Identify which cell holds the provided text, then report its (X, Y) central coordinate. 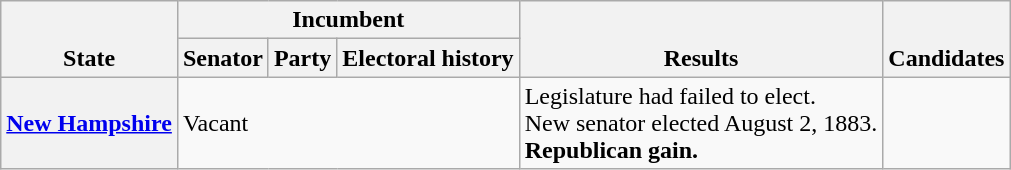
Candidates (946, 39)
Electoral history (428, 58)
Results (701, 39)
New Hampshire (90, 123)
Incumbent (348, 20)
Vacant (348, 123)
Legislature had failed to elect.New senator elected August 2, 1883.Republican gain. (701, 123)
State (90, 39)
Senator (222, 58)
Party (302, 58)
